Extract the (X, Y) coordinate from the center of the cell holding the provided text.  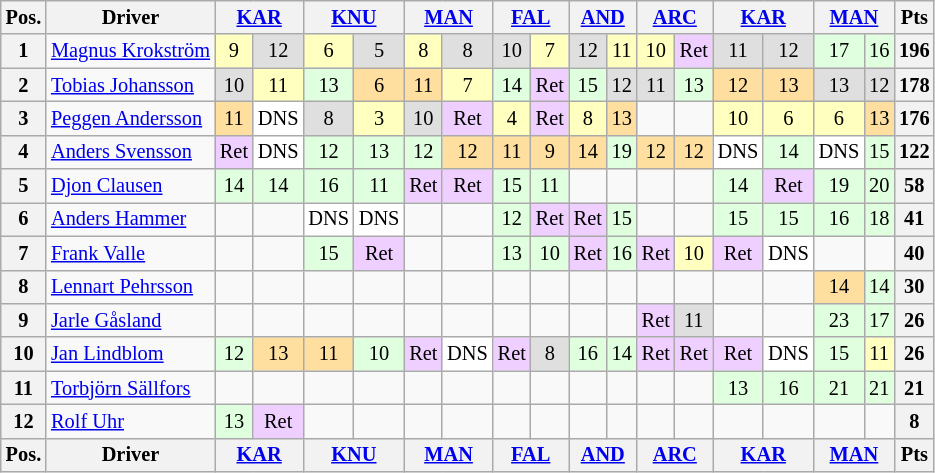
23 (839, 320)
Peggen Andersson (130, 118)
20 (879, 186)
58 (914, 186)
Magnus Krokström (130, 51)
18 (879, 219)
30 (914, 287)
Frank Valle (130, 253)
40 (914, 253)
Djon Clausen (130, 186)
Jarle Gåsland (130, 320)
196 (914, 51)
178 (914, 85)
Anders Svensson (130, 152)
122 (914, 152)
41 (914, 219)
Rolf Uhr (130, 421)
Anders Hammer (130, 219)
Jan Lindblom (130, 354)
1 (24, 51)
Tobias Johansson (130, 85)
176 (914, 118)
2 (24, 85)
Lennart Pehrsson (130, 287)
Torbjörn Sällfors (130, 388)
